Provide the [x, y] coordinate of the cell's center where the given text is located.  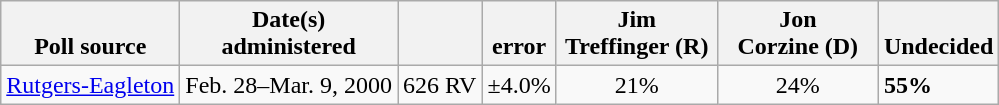
±4.0% [519, 85]
Poll source [90, 34]
Rutgers-Eagleton [90, 85]
JimTreffinger (R) [636, 34]
JonCorzine (D) [798, 34]
24% [798, 85]
error [519, 34]
55% [938, 85]
Feb. 28–Mar. 9, 2000 [289, 85]
626 RV [440, 85]
Undecided [938, 34]
21% [636, 85]
Date(s)administered [289, 34]
